Output the (x, y) coordinate of the center of the cell containing the given text.  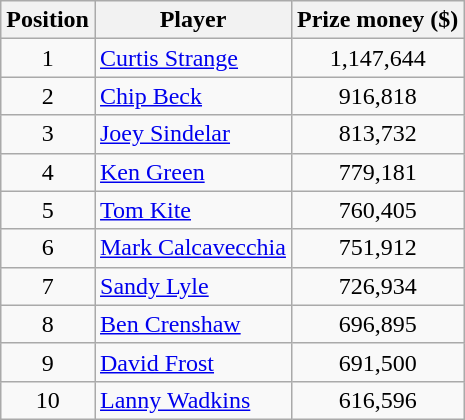
4 (48, 172)
Sandy Lyle (192, 286)
2 (48, 96)
Tom Kite (192, 210)
Joey Sindelar (192, 134)
696,895 (377, 324)
Curtis Strange (192, 58)
Lanny Wadkins (192, 400)
760,405 (377, 210)
Player (192, 20)
3 (48, 134)
813,732 (377, 134)
Ben Crenshaw (192, 324)
9 (48, 362)
779,181 (377, 172)
Mark Calcavecchia (192, 248)
1 (48, 58)
751,912 (377, 248)
1,147,644 (377, 58)
Position (48, 20)
616,596 (377, 400)
8 (48, 324)
7 (48, 286)
David Frost (192, 362)
Prize money ($) (377, 20)
10 (48, 400)
916,818 (377, 96)
726,934 (377, 286)
5 (48, 210)
691,500 (377, 362)
Ken Green (192, 172)
Chip Beck (192, 96)
6 (48, 248)
